Capture the cell that displays the provided text and extract its [x, y] central coordinate. 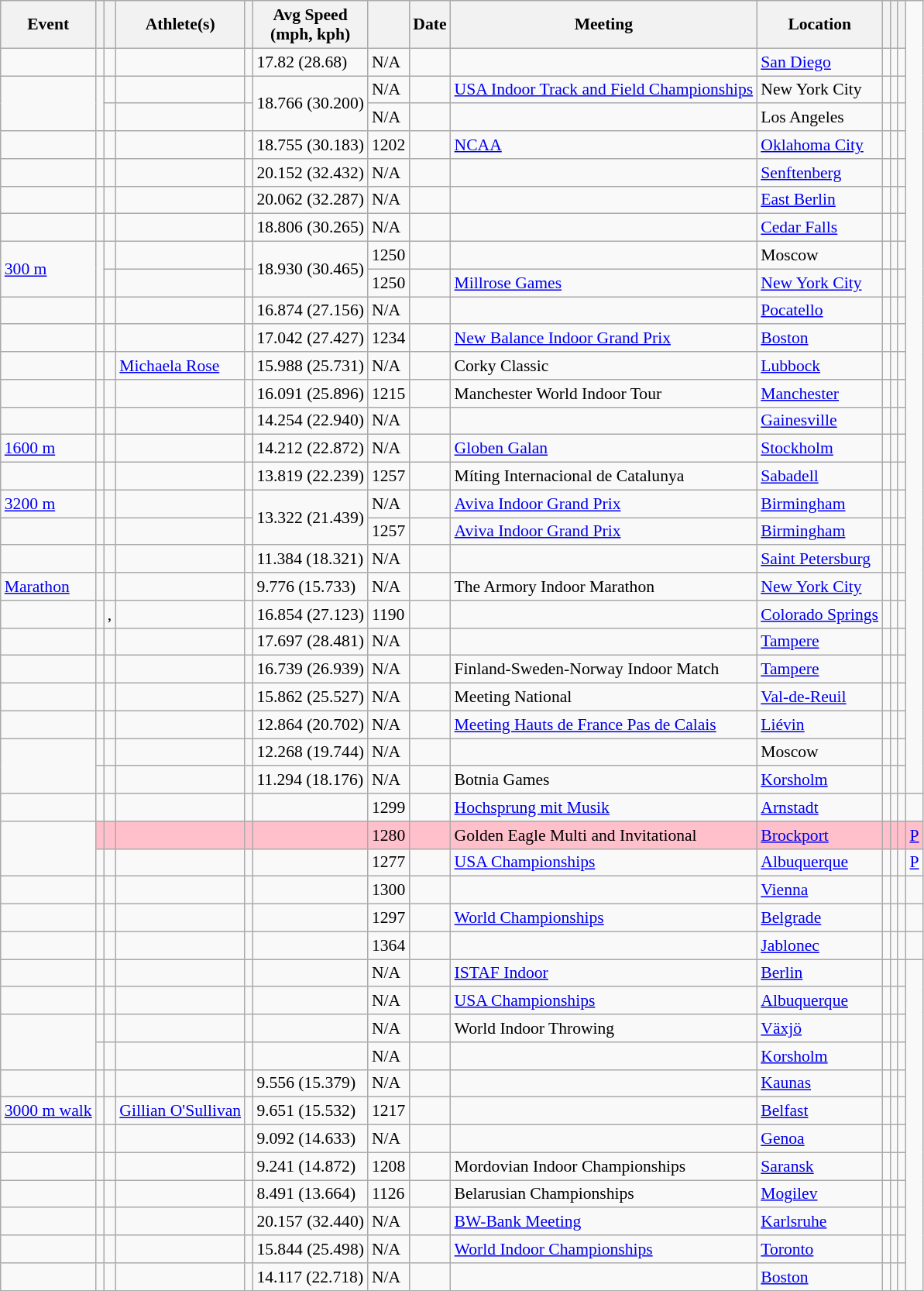
Lubbock [819, 366]
18.755 (30.183) [310, 145]
Kaunas [819, 1083]
, [110, 615]
ISTAF Indoor [604, 973]
Globen Galan [604, 449]
3200 m [48, 504]
9.651 (15.532) [310, 1111]
East Berlin [819, 200]
Belarusian Championships [604, 1194]
12.864 (20.702) [310, 725]
Gillian O'Sullivan [180, 1111]
1215 [389, 394]
18.766 (30.200) [310, 104]
Vienna [819, 890]
Stockholm [819, 449]
18.930 (30.465) [310, 270]
1208 [389, 1166]
3000 m walk [48, 1111]
1300 [389, 890]
Pocatello [819, 311]
Manchester World Indoor Tour [604, 394]
14.212 (22.872) [310, 449]
300 m [48, 270]
Jablonec [819, 945]
Colorado Springs [819, 615]
San Diego [819, 62]
Michaela Rose [180, 366]
1280 [389, 835]
Meeting Hauts de France Pas de Calais [604, 725]
Belfast [819, 1111]
17.697 (28.481) [310, 642]
Liévin [819, 725]
1297 [389, 918]
The Armory Indoor Marathon [604, 587]
World Indoor Throwing [604, 1028]
Saransk [819, 1166]
9.241 (14.872) [310, 1166]
Avg Speed(mph, kph) [310, 25]
8.491 (13.664) [310, 1194]
1126 [389, 1194]
New Balance Indoor Grand Prix [604, 339]
Corky Classic [604, 366]
Event [48, 25]
USA Indoor Track and Field Championships [604, 90]
11.384 (18.321) [310, 559]
Oklahoma City [819, 145]
1277 [389, 862]
1190 [389, 615]
1299 [389, 807]
17.042 (27.427) [310, 339]
Location [819, 25]
Millrose Games [604, 283]
World Indoor Championships [604, 1249]
Athlete(s) [180, 25]
Senftenberg [819, 173]
16.874 (27.156) [310, 311]
15.988 (25.731) [310, 366]
20.157 (32.440) [310, 1222]
Manchester [819, 394]
9.556 (15.379) [310, 1083]
Berlin [819, 973]
15.844 (25.498) [310, 1249]
Arnstadt [819, 807]
Botnia Games [604, 780]
16.091 (25.896) [310, 394]
9.776 (15.733) [310, 587]
20.152 (32.432) [310, 173]
14.254 (22.940) [310, 421]
Los Angeles [819, 118]
12.268 (19.744) [310, 752]
14.117 (22.718) [310, 1277]
Finland-Sweden-Norway Indoor Match [604, 670]
Meeting National [604, 697]
18.806 (30.265) [310, 228]
BW-Bank Meeting [604, 1222]
Gainesville [819, 421]
Saint Petersburg [819, 559]
Cedar Falls [819, 228]
1202 [389, 145]
Míting Internacional de Catalunya [604, 477]
Belgrade [819, 918]
Växjö [819, 1028]
Brockport [819, 835]
1234 [389, 339]
Mordovian Indoor Championships [604, 1166]
9.092 (14.633) [310, 1139]
Date [429, 25]
1217 [389, 1111]
Karlsruhe [819, 1222]
Sabadell [819, 477]
Golden Eagle Multi and Invitational [604, 835]
11.294 (18.176) [310, 780]
16.854 (27.123) [310, 615]
World Championships [604, 918]
NCAA [604, 145]
15.862 (25.527) [310, 697]
Genoa [819, 1139]
Toronto [819, 1249]
Mogilev [819, 1194]
20.062 (32.287) [310, 200]
16.739 (26.939) [310, 670]
Val-de-Reuil [819, 697]
13.322 (21.439) [310, 518]
1600 m [48, 449]
Hochsprung mit Musik [604, 807]
17.82 (28.68) [310, 62]
1364 [389, 945]
Meeting [604, 25]
Marathon [48, 587]
13.819 (22.239) [310, 477]
